Extract the [x, y] coordinate from the center of the cell holding the provided text.  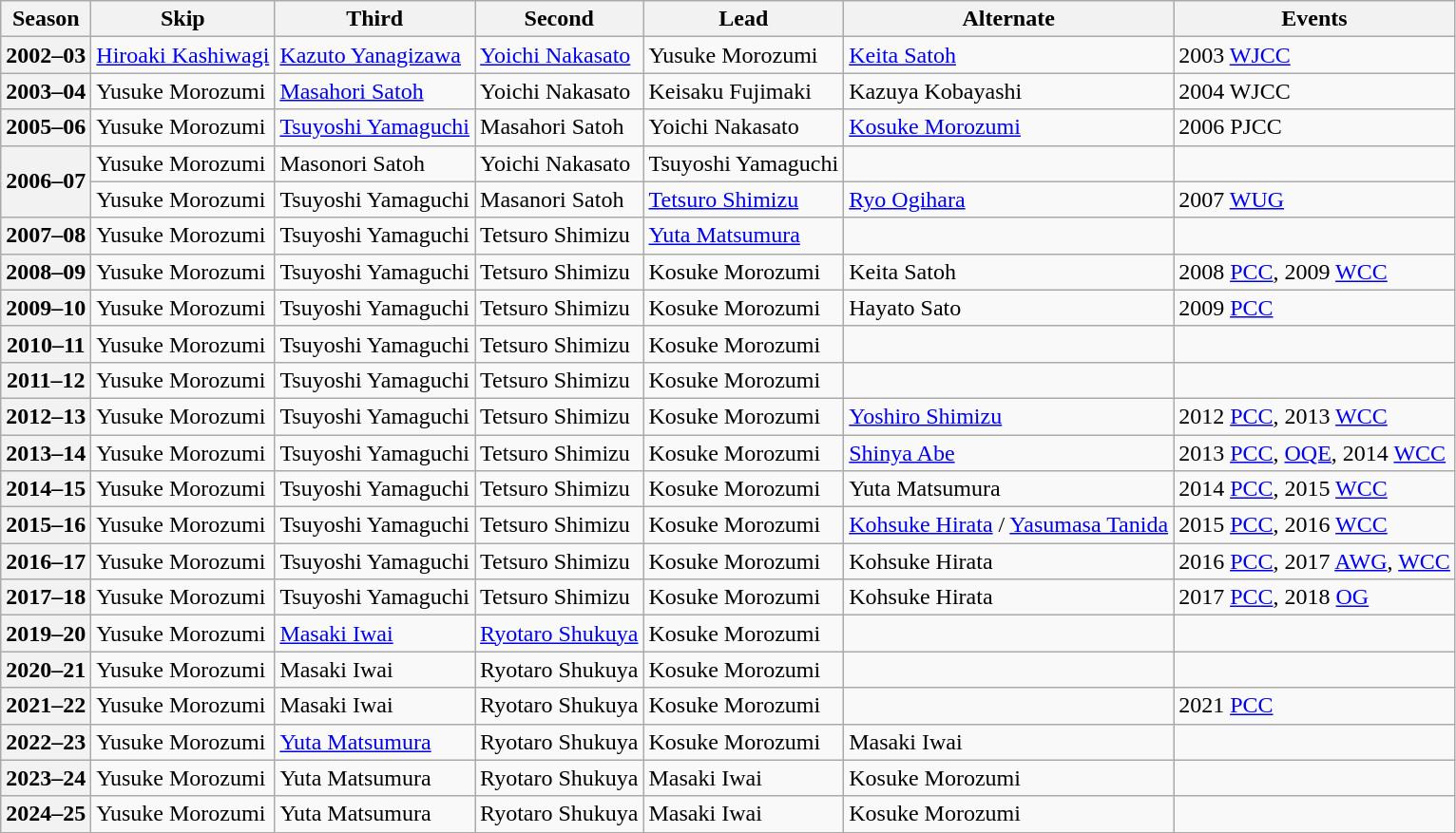
2003 WJCC [1315, 55]
2005–06 [46, 127]
Ryo Ogihara [1009, 199]
2004 WJCC [1315, 91]
Skip [182, 19]
2021 PCC [1315, 706]
2024–25 [46, 814]
2019–20 [46, 634]
Lead [743, 19]
2014–15 [46, 489]
Hayato Sato [1009, 308]
2021–22 [46, 706]
2009–10 [46, 308]
2009 PCC [1315, 308]
2023–24 [46, 778]
2022–23 [46, 742]
Third [374, 19]
2017–18 [46, 597]
2016–17 [46, 561]
Shinya Abe [1009, 453]
2010–11 [46, 344]
Hiroaki Kashiwagi [182, 55]
Masanori Satoh [559, 199]
2012 PCC, 2013 WCC [1315, 416]
2003–04 [46, 91]
Keisaku Fujimaki [743, 91]
2002–03 [46, 55]
2015–16 [46, 525]
Kazuya Kobayashi [1009, 91]
2017 PCC, 2018 OG [1315, 597]
2016 PCC, 2017 AWG, WCC [1315, 561]
2011–12 [46, 380]
Second [559, 19]
2006 PJCC [1315, 127]
2014 PCC, 2015 WCC [1315, 489]
Events [1315, 19]
2013–14 [46, 453]
Kazuto Yanagizawa [374, 55]
2015 PCC, 2016 WCC [1315, 525]
2012–13 [46, 416]
Season [46, 19]
2006–07 [46, 181]
Masonori Satoh [374, 163]
Alternate [1009, 19]
2008 PCC, 2009 WCC [1315, 272]
2007 WUG [1315, 199]
2020–21 [46, 670]
Kohsuke Hirata / Yasumasa Tanida [1009, 525]
2008–09 [46, 272]
2013 PCC, OQE, 2014 WCC [1315, 453]
2007–08 [46, 236]
Yoshiro Shimizu [1009, 416]
